Provide the (X, Y) coordinate of the cell's center where the given text is located.  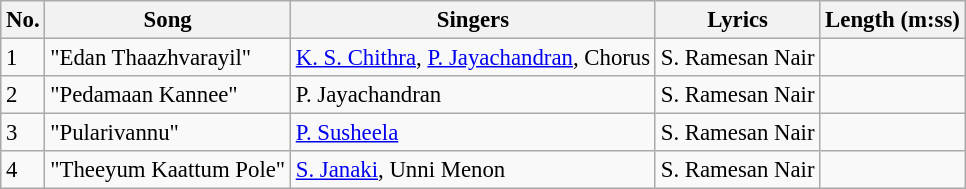
Length (m:ss) (892, 20)
Singers (472, 20)
3 (23, 133)
1 (23, 58)
K. S. Chithra, P. Jayachandran, Chorus (472, 58)
P. Susheela (472, 133)
2 (23, 95)
P. Jayachandran (472, 95)
"Pularivannu" (168, 133)
"Edan Thaazhvarayil" (168, 58)
"Pedamaan Kannee" (168, 95)
Song (168, 20)
4 (23, 170)
"Theeyum Kaattum Pole" (168, 170)
S. Janaki, Unni Menon (472, 170)
No. (23, 20)
Lyrics (737, 20)
